Return the (X, Y) coordinate for the center point of the cell that contains the specified text.  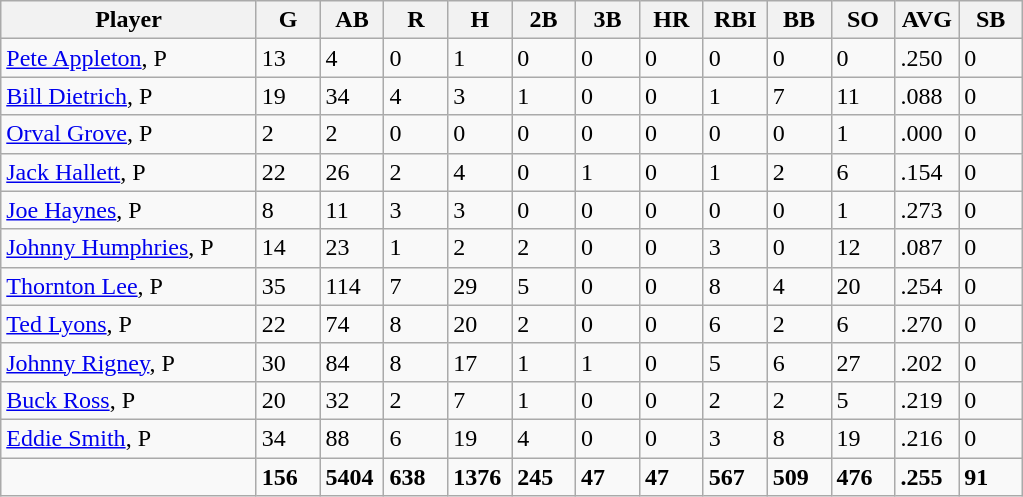
1376 (480, 477)
.216 (927, 438)
Joe Haynes, P (128, 210)
567 (735, 477)
.154 (927, 172)
Johnny Humphries, P (128, 248)
HR (671, 20)
12 (863, 248)
.000 (927, 134)
Player (128, 20)
3B (608, 20)
.087 (927, 248)
AVG (927, 20)
AB (352, 20)
Eddie Smith, P (128, 438)
29 (480, 286)
476 (863, 477)
17 (480, 362)
638 (416, 477)
.250 (927, 58)
.202 (927, 362)
R (416, 20)
88 (352, 438)
BB (799, 20)
SO (863, 20)
14 (288, 248)
.270 (927, 324)
26 (352, 172)
74 (352, 324)
.254 (927, 286)
30 (288, 362)
23 (352, 248)
2B (544, 20)
.255 (927, 477)
27 (863, 362)
509 (799, 477)
RBI (735, 20)
Ted Lyons, P (128, 324)
Jack Hallett, P (128, 172)
G (288, 20)
156 (288, 477)
Thornton Lee, P (128, 286)
84 (352, 362)
H (480, 20)
Buck Ross, P (128, 400)
114 (352, 286)
32 (352, 400)
.219 (927, 400)
.088 (927, 96)
5404 (352, 477)
Pete Appleton, P (128, 58)
SB (991, 20)
35 (288, 286)
Orval Grove, P (128, 134)
.273 (927, 210)
Bill Dietrich, P (128, 96)
245 (544, 477)
13 (288, 58)
Johnny Rigney, P (128, 362)
91 (991, 477)
